Extract the [X, Y] coordinate from the center of the cell holding the provided text.  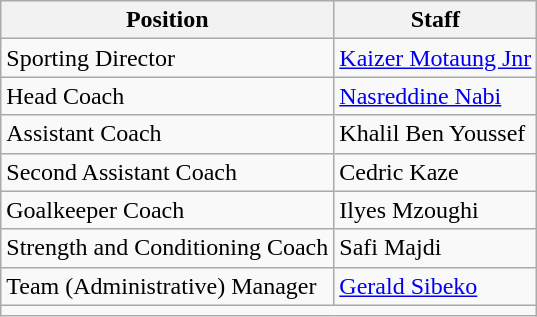
Sporting Director [168, 58]
Gerald Sibeko [436, 286]
Strength and Conditioning Coach [168, 248]
Staff [436, 20]
Head Coach [168, 96]
Ilyes Mzoughi [436, 210]
Team (Administrative) Manager [168, 286]
Kaizer Motaung Jnr [436, 58]
Position [168, 20]
Goalkeeper Coach [168, 210]
Assistant Coach [168, 134]
Cedric Kaze [436, 172]
Khalil Ben Youssef [436, 134]
Safi Majdi [436, 248]
Nasreddine Nabi [436, 96]
Second Assistant Coach [168, 172]
